Capture the cell that displays the provided text and extract its (X, Y) central coordinate. 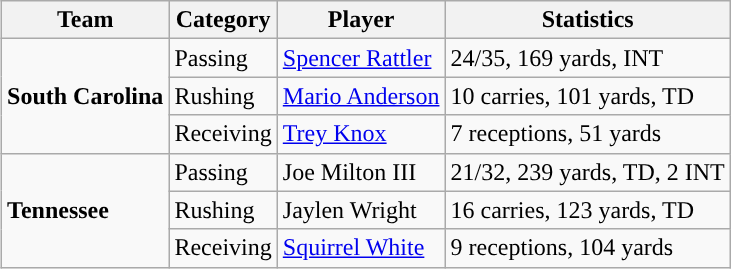
Jaylen Wright (361, 210)
16 carries, 123 yards, TD (588, 210)
Mario Anderson (361, 96)
Statistics (588, 20)
Trey Knox (361, 134)
9 receptions, 104 yards (588, 248)
Player (361, 20)
Category (223, 20)
South Carolina (86, 96)
7 receptions, 51 yards (588, 134)
Team (86, 20)
Squirrel White (361, 248)
24/35, 169 yards, INT (588, 58)
10 carries, 101 yards, TD (588, 96)
21/32, 239 yards, TD, 2 INT (588, 172)
Spencer Rattler (361, 58)
Joe Milton III (361, 172)
Tennessee (86, 210)
